Return the (X, Y) coordinate for the center point of the cell that contains the specified text.  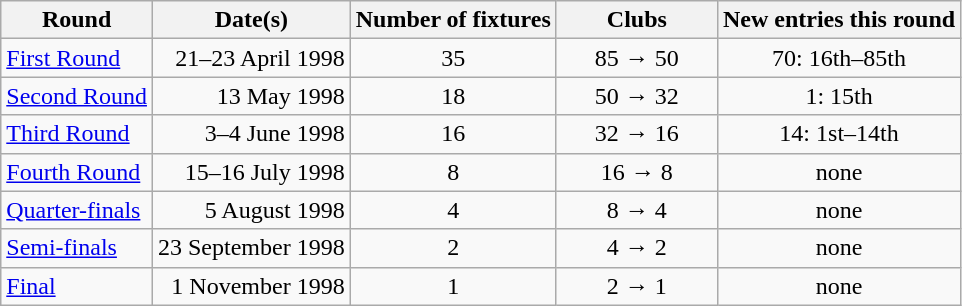
3–4 June 1998 (251, 134)
1: 15th (838, 96)
Third Round (77, 134)
Quarter-finals (77, 210)
18 (453, 96)
5 August 1998 (251, 210)
Clubs (636, 20)
Second Round (77, 96)
4 → 2 (636, 248)
32 → 16 (636, 134)
50 → 32 (636, 96)
16 → 8 (636, 172)
2 → 1 (636, 286)
8 → 4 (636, 210)
13 May 1998 (251, 96)
14: 1st–14th (838, 134)
70: 16th–85th (838, 58)
Final (77, 286)
16 (453, 134)
23 September 1998 (251, 248)
2 (453, 248)
1 November 1998 (251, 286)
First Round (77, 58)
35 (453, 58)
Date(s) (251, 20)
8 (453, 172)
85 → 50 (636, 58)
Fourth Round (77, 172)
21–23 April 1998 (251, 58)
Number of fixtures (453, 20)
4 (453, 210)
Semi-finals (77, 248)
Round (77, 20)
1 (453, 286)
New entries this round (838, 20)
15–16 July 1998 (251, 172)
